From the cell containing the given text, extract its center point as (x, y) coordinate. 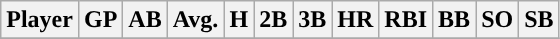
SO (498, 20)
GP (100, 20)
RBI (406, 20)
3B (312, 20)
Avg. (196, 20)
BB (454, 20)
Player (40, 20)
2B (274, 20)
H (239, 20)
SB (539, 20)
AB (145, 20)
HR (356, 20)
